For the text-containing cell, return its midpoint in (X, Y) coordinate format. 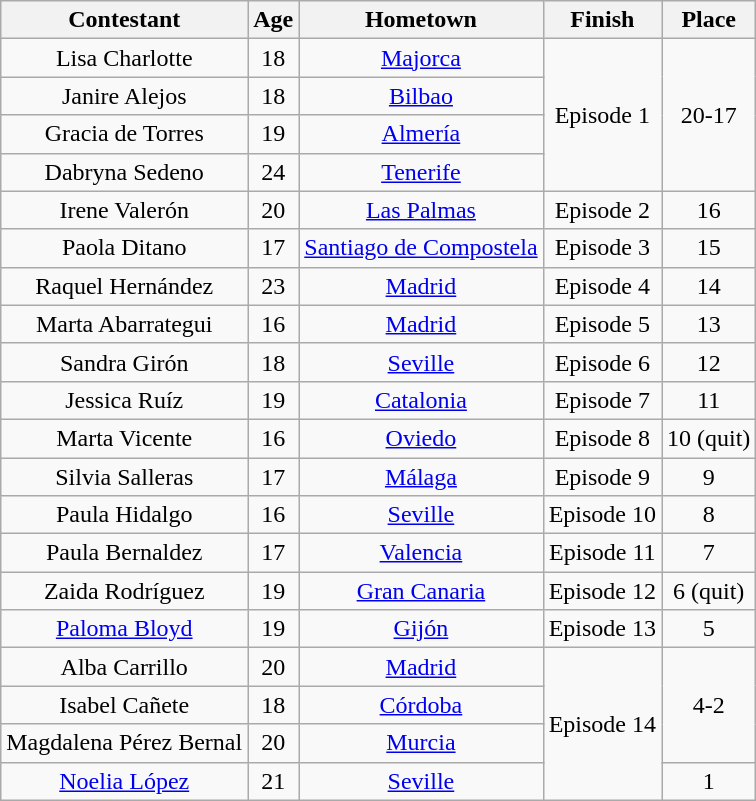
4-2 (709, 705)
Isabel Cañete (124, 705)
Gracia de Torres (124, 134)
Noelia López (124, 781)
Episode 13 (602, 629)
Córdoba (421, 705)
Episode 4 (602, 286)
Santiago de Compostela (421, 248)
Gijón (421, 629)
Magdalena Pérez Bernal (124, 743)
Episode 3 (602, 248)
Age (274, 20)
Almería (421, 134)
5 (709, 629)
Janire Alejos (124, 96)
Raquel Hernández (124, 286)
Oviedo (421, 438)
14 (709, 286)
9 (709, 477)
12 (709, 362)
8 (709, 515)
Episode 1 (602, 115)
Episode 11 (602, 553)
Episode 8 (602, 438)
Finish (602, 20)
15 (709, 248)
Contestant (124, 20)
Lisa Charlotte (124, 58)
Silvia Salleras (124, 477)
6 (quit) (709, 591)
Murcia (421, 743)
Catalonia (421, 400)
Paola Ditano (124, 248)
11 (709, 400)
Episode 2 (602, 210)
Zaida Rodríguez (124, 591)
23 (274, 286)
Dabryna Sedeno (124, 172)
Alba Carrillo (124, 667)
Paula Bernaldez (124, 553)
Episode 9 (602, 477)
Las Palmas (421, 210)
Episode 7 (602, 400)
Gran Canaria (421, 591)
Bilbao (421, 96)
Majorca (421, 58)
Episode 6 (602, 362)
Sandra Girón (124, 362)
Marta Vicente (124, 438)
10 (quit) (709, 438)
7 (709, 553)
Málaga (421, 477)
Paula Hidalgo (124, 515)
Marta Abarrategui (124, 324)
Valencia (421, 553)
Episode 12 (602, 591)
20-17 (709, 115)
24 (274, 172)
21 (274, 781)
1 (709, 781)
Irene Valerón (124, 210)
Jessica Ruíz (124, 400)
Paloma Bloyd (124, 629)
13 (709, 324)
Hometown (421, 20)
Episode 14 (602, 724)
Episode 5 (602, 324)
Tenerife (421, 172)
Episode 10 (602, 515)
Place (709, 20)
